Determine the (X, Y) coordinate at the center of the cell enclosing the given text.  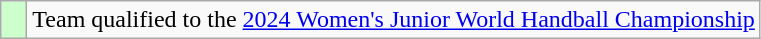
Team qualified to the 2024 Women's Junior World Handball Championship (394, 20)
